Identify which cell holds the provided text, then report its (x, y) central coordinate. 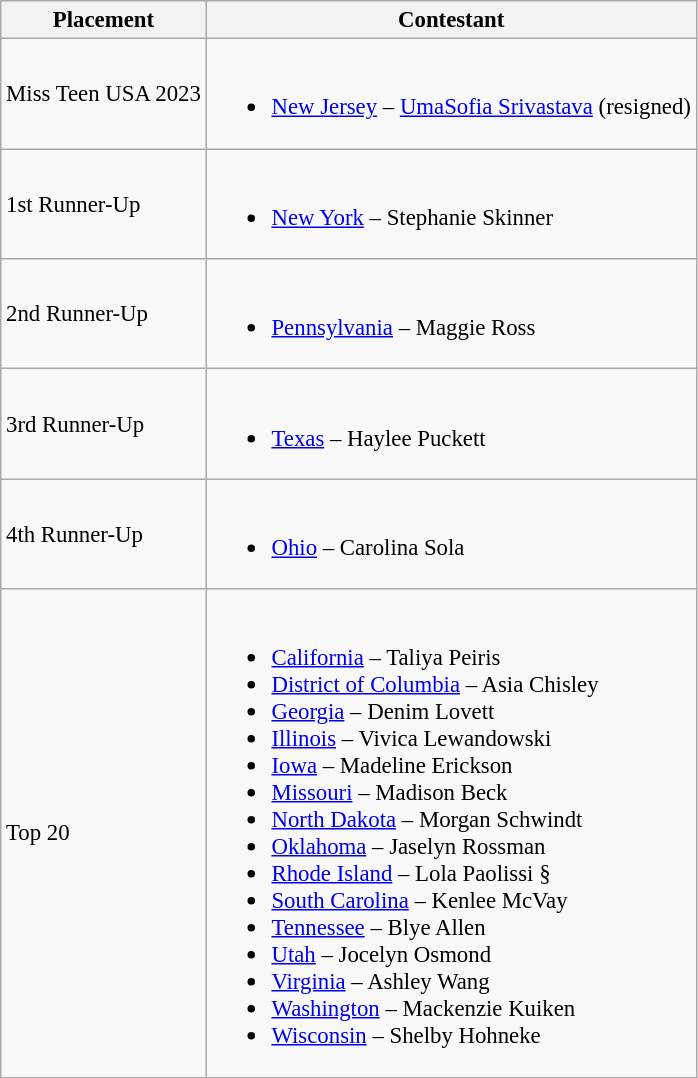
1st Runner-Up (104, 204)
Texas – Haylee Puckett (451, 424)
New Jersey – UmaSofia Srivastava (resigned) (451, 94)
2nd Runner-Up (104, 314)
3rd Runner-Up (104, 424)
4th Runner-Up (104, 534)
New York – Stephanie Skinner (451, 204)
Placement (104, 20)
Pennsylvania – Maggie Ross (451, 314)
Top 20 (104, 833)
Miss Teen USA 2023 (104, 94)
Ohio – Carolina Sola (451, 534)
Contestant (451, 20)
